Scan for the cell matching the given text and deliver its (x, y) coordinate at center. 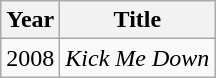
Kick Me Down (138, 58)
Year (30, 20)
2008 (30, 58)
Title (138, 20)
